For the text-containing cell, return its midpoint in [x, y] coordinate format. 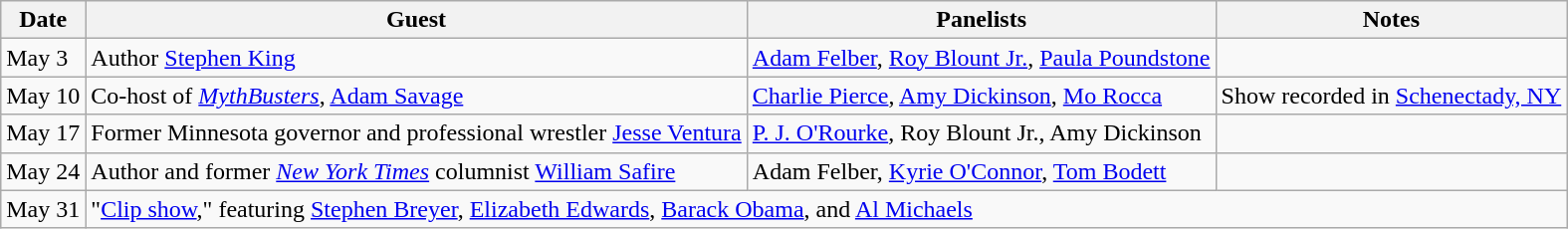
Co-host of MythBusters, Adam Savage [416, 96]
Adam Felber, Roy Blount Jr., Paula Poundstone [982, 58]
Panelists [982, 20]
May 31 [44, 209]
May 10 [44, 96]
Show recorded in Schenectady, NY [1392, 96]
Adam Felber, Kyrie O'Connor, Tom Bodett [982, 171]
May 17 [44, 133]
P. J. O'Rourke, Roy Blount Jr., Amy Dickinson [982, 133]
Guest [416, 20]
Former Minnesota governor and professional wrestler Jesse Ventura [416, 133]
Notes [1392, 20]
Charlie Pierce, Amy Dickinson, Mo Rocca [982, 96]
Author and former New York Times columnist William Safire [416, 171]
"Clip show," featuring Stephen Breyer, Elizabeth Edwards, Barack Obama, and Al Michaels [826, 209]
Date [44, 20]
May 3 [44, 58]
May 24 [44, 171]
Author Stephen King [416, 58]
